Determine the [X, Y] coordinate at the center of the cell enclosing the given text.  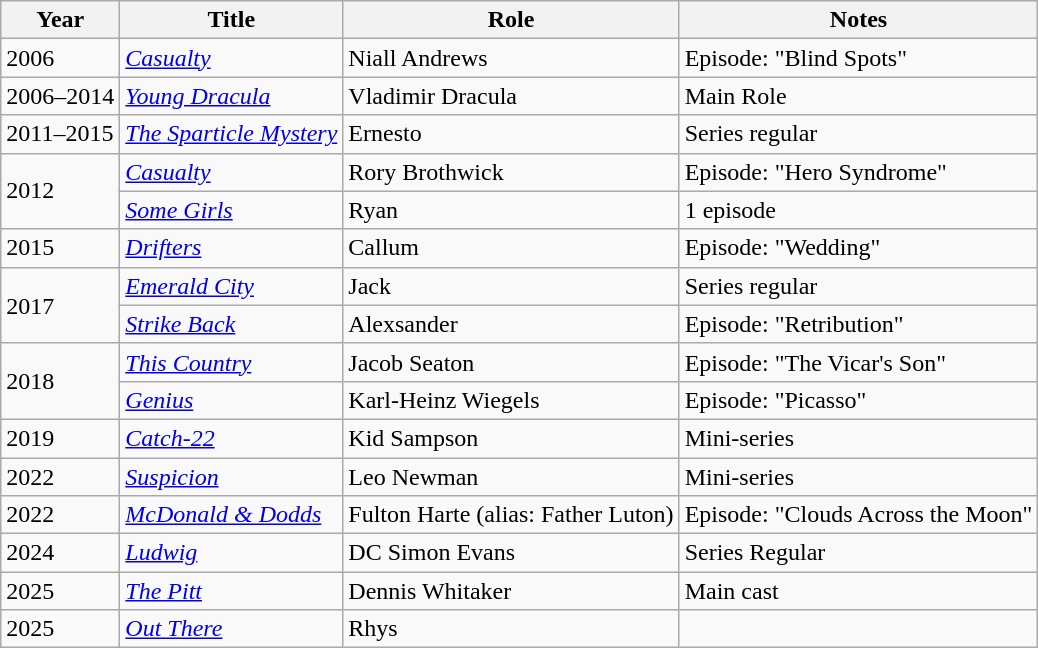
Dennis Whitaker [511, 591]
1 episode [858, 210]
2006–2014 [60, 96]
Young Dracula [232, 96]
Out There [232, 629]
Callum [511, 248]
2019 [60, 438]
Strike Back [232, 324]
Emerald City [232, 286]
2017 [60, 305]
The Sparticle Mystery [232, 134]
2011–2015 [60, 134]
Notes [858, 20]
McDonald & Dodds [232, 515]
Rory Brothwick [511, 172]
Episode: "Blind Spots" [858, 58]
Episode: "Wedding" [858, 248]
Vladimir Dracula [511, 96]
Episode: "Clouds Across the Moon" [858, 515]
Jacob Seaton [511, 362]
Jack [511, 286]
Genius [232, 400]
Alexsander [511, 324]
Fulton Harte (alias: Father Luton) [511, 515]
Main cast [858, 591]
The Pitt [232, 591]
Karl-Heinz Wiegels [511, 400]
Ernesto [511, 134]
Ludwig [232, 553]
Niall Andrews [511, 58]
Some Girls [232, 210]
Leo Newman [511, 477]
Ryan [511, 210]
2012 [60, 191]
Episode: "Picasso" [858, 400]
2024 [60, 553]
Drifters [232, 248]
2018 [60, 381]
Suspicion [232, 477]
Kid Sampson [511, 438]
Main Role [858, 96]
Catch-22 [232, 438]
Title [232, 20]
Episode: "The Vicar's Son" [858, 362]
2006 [60, 58]
Role [511, 20]
Series Regular [858, 553]
Episode: "Retribution" [858, 324]
This Country [232, 362]
2015 [60, 248]
Rhys [511, 629]
Year [60, 20]
DC Simon Evans [511, 553]
Episode: "Hero Syndrome" [858, 172]
